Output the [x, y] coordinate of the center of the cell containing the given text.  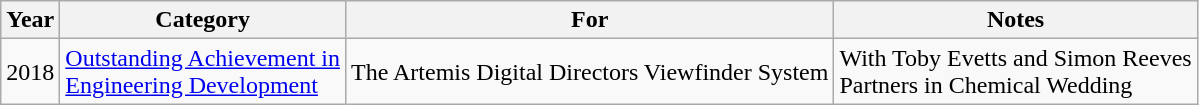
Notes [1016, 20]
Category [203, 20]
For [589, 20]
With Toby Evetts and Simon Reeves Partners in Chemical Wedding [1016, 72]
The Artemis Digital Directors Viewfinder System [589, 72]
2018 [30, 72]
Outstanding Achievement in Engineering Development [203, 72]
Year [30, 20]
